Find where the given text appears and provide that cell's center as [X, Y] coordinate. 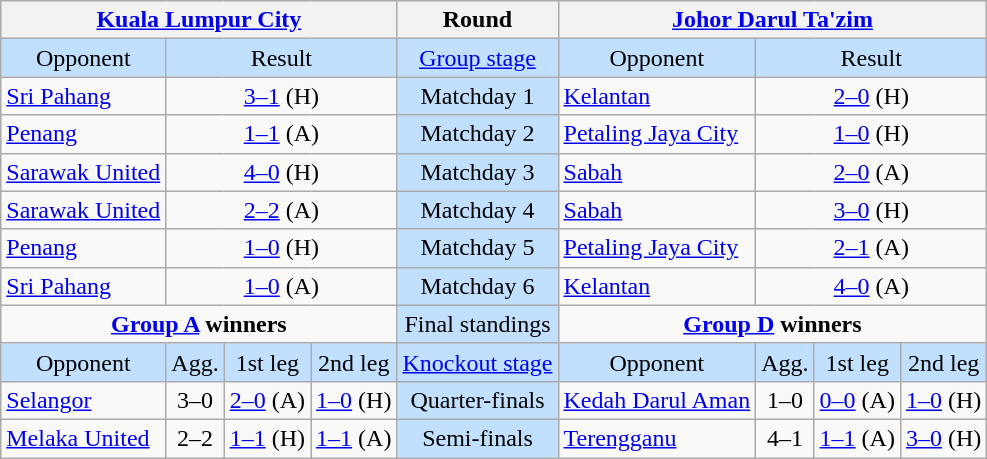
1–1 (H) [267, 438]
0–0 (A) [857, 400]
2–2 [195, 438]
Matchday 4 [478, 210]
Terengganu [657, 438]
4–1 [785, 438]
4–0 (H) [282, 172]
1–0 (A) [282, 286]
Semi-finals [478, 438]
Matchday 6 [478, 286]
Melaka United [84, 438]
Kedah Darul Aman [657, 400]
Knockout stage [478, 362]
2–2 (A) [282, 210]
Matchday 5 [478, 248]
Matchday 1 [478, 96]
Matchday 3 [478, 172]
3–0 [195, 400]
1–0 [785, 400]
3–1 (H) [282, 96]
Matchday 2 [478, 134]
Quarter-finals [478, 400]
4–0 (A) [872, 286]
Selangor [84, 400]
Round [478, 20]
Johor Darul Ta'zim [772, 20]
Group stage [478, 58]
Kuala Lumpur City [199, 20]
Group A winners [199, 324]
Group D winners [772, 324]
2–0 (H) [872, 96]
Final standings [478, 324]
2–1 (A) [872, 248]
